Detect which cell encompasses the target text, then output its [X, Y] center coordinate. 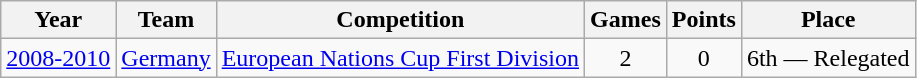
2008-2010 [58, 58]
6th — Relegated [828, 58]
Germany [166, 58]
Competition [400, 20]
Place [828, 20]
European Nations Cup First Division [400, 58]
2 [626, 58]
Year [58, 20]
Team [166, 20]
Games [626, 20]
Points [704, 20]
0 [704, 58]
